Identify which cell holds the provided text, then report its [X, Y] central coordinate. 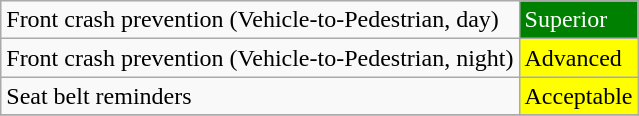
Advanced [578, 58]
Acceptable [578, 96]
Front crash prevention (Vehicle-to-Pedestrian, night) [260, 58]
Front crash prevention (Vehicle-to-Pedestrian, day) [260, 20]
Superior [578, 20]
Seat belt reminders [260, 96]
